Return [X, Y] of the center of cell containing provided text 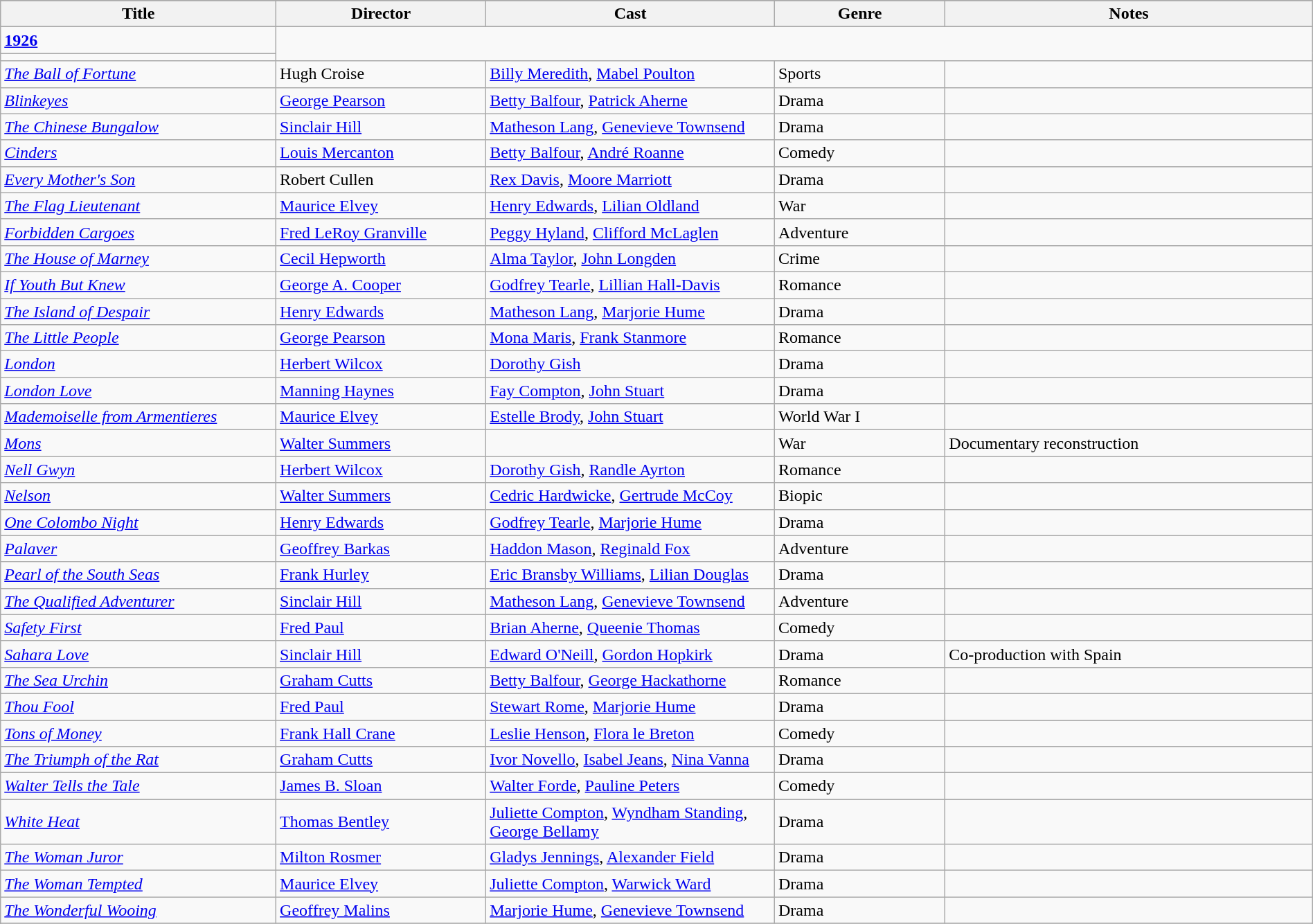
Cedric Hardwicke, Gertrude McCoy [630, 496]
Director [381, 14]
Palaver [139, 549]
London Love [139, 391]
Blinkeyes [139, 100]
Geoffrey Malins [381, 910]
Thomas Bentley [381, 821]
Pearl of the South Seas [139, 575]
The Little People [139, 338]
Matheson Lang, Marjorie Hume [630, 311]
Fay Compton, John Stuart [630, 391]
George A. Cooper [381, 285]
Stewart Rome, Marjorie Hume [630, 707]
Edward O'Neill, Gordon Hopkirk [630, 654]
The House of Marney [139, 258]
Godfrey Tearle, Lillian Hall-Davis [630, 285]
Nell Gwyn [139, 470]
Frank Hall Crane [381, 734]
Juliette Compton, Wyndham Standing, George Bellamy [630, 821]
Rex Davis, Moore Marriott [630, 179]
Cecil Hepworth [381, 258]
London [139, 364]
Every Mother's Son [139, 179]
Dorothy Gish, Randle Ayrton [630, 470]
1926 [139, 40]
Louis Mercanton [381, 153]
World War I [859, 417]
Frank Hurley [381, 575]
Estelle Brody, John Stuart [630, 417]
Haddon Mason, Reginald Fox [630, 549]
Fred LeRoy Granville [381, 232]
Forbidden Cargoes [139, 232]
Mons [139, 443]
Alma Taylor, John Longden [630, 258]
The Ball of Fortune [139, 74]
Mona Maris, Frank Stanmore [630, 338]
Notes [1129, 14]
Peggy Hyland, Clifford McLaglen [630, 232]
The Island of Despair [139, 311]
If Youth But Knew [139, 285]
Eric Bransby Williams, Lilian Douglas [630, 575]
Genre [859, 14]
Ivor Novello, Isabel Jeans, Nina Vanna [630, 760]
Marjorie Hume, Genevieve Townsend [630, 910]
Walter Forde, Pauline Peters [630, 786]
Henry Edwards, Lilian Oldland [630, 206]
Documentary reconstruction [1129, 443]
The Chinese Bungalow [139, 127]
Gladys Jennings, Alexander Field [630, 858]
Sports [859, 74]
Betty Balfour, André Roanne [630, 153]
Crime [859, 258]
Title [139, 14]
Billy Meredith, Mabel Poulton [630, 74]
The Woman Juror [139, 858]
Dorothy Gish [630, 364]
Mademoiselle from Armentieres [139, 417]
Hugh Croise [381, 74]
Walter Tells the Tale [139, 786]
Juliette Compton, Warwick Ward [630, 884]
The Qualified Adventurer [139, 601]
Geoffrey Barkas [381, 549]
Robert Cullen [381, 179]
Godfrey Tearle, Marjorie Hume [630, 522]
Biopic [859, 496]
Nelson [139, 496]
Betty Balfour, Patrick Aherne [630, 100]
One Colombo Night [139, 522]
Milton Rosmer [381, 858]
Tons of Money [139, 734]
White Heat [139, 821]
Co-production with Spain [1129, 654]
Thou Fool [139, 707]
The Flag Lieutenant [139, 206]
Safety First [139, 628]
Brian Aherne, Queenie Thomas [630, 628]
James B. Sloan [381, 786]
Manning Haynes [381, 391]
The Woman Tempted [139, 884]
The Wonderful Wooing [139, 910]
Betty Balfour, George Hackathorne [630, 680]
The Triumph of the Rat [139, 760]
Leslie Henson, Flora le Breton [630, 734]
Sahara Love [139, 654]
The Sea Urchin [139, 680]
Cinders [139, 153]
Cast [630, 14]
